Capture the cell that displays the provided text and extract its [X, Y] central coordinate. 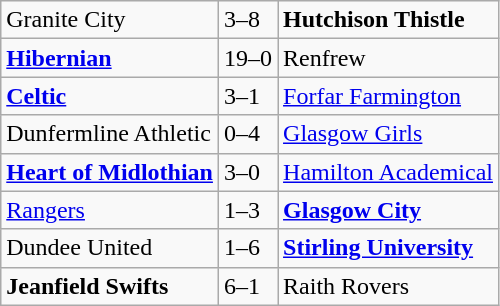
1–6 [248, 248]
Hutchison Thistle [388, 20]
Granite City [110, 20]
Dunfermline Athletic [110, 134]
Glasgow Girls [388, 134]
19–0 [248, 58]
Hamilton Academical [388, 172]
Forfar Farmington [388, 96]
3–8 [248, 20]
Stirling University [388, 248]
3–0 [248, 172]
Celtic [110, 96]
3–1 [248, 96]
Glasgow City [388, 210]
Dundee United [110, 248]
0–4 [248, 134]
Renfrew [388, 58]
Raith Rovers [388, 286]
6–1 [248, 286]
1–3 [248, 210]
Heart of Midlothian [110, 172]
Jeanfield Swifts [110, 286]
Hibernian [110, 58]
Rangers [110, 210]
